Return [x, y] of the center of cell containing provided text 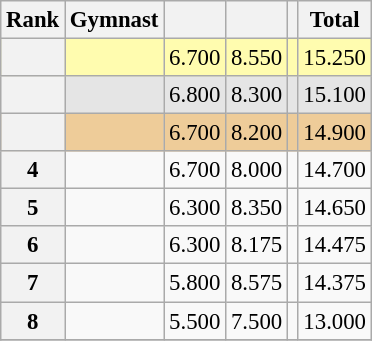
Rank [33, 20]
8.575 [257, 283]
Total [334, 20]
7.500 [257, 321]
8.175 [257, 245]
14.375 [334, 283]
5.800 [195, 283]
Gymnast [114, 20]
14.900 [334, 133]
8.200 [257, 133]
6 [33, 245]
14.650 [334, 208]
6.800 [195, 95]
8.550 [257, 58]
15.250 [334, 58]
5 [33, 208]
8 [33, 321]
8.000 [257, 170]
14.475 [334, 245]
7 [33, 283]
5.500 [195, 321]
4 [33, 170]
13.000 [334, 321]
15.100 [334, 95]
14.700 [334, 170]
8.300 [257, 95]
8.350 [257, 208]
